Detect which cell encompasses the target text, then output its [x, y] center coordinate. 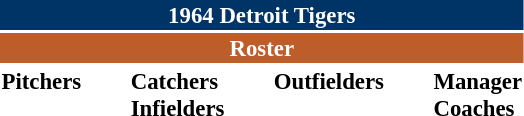
Roster [262, 48]
1964 Detroit Tigers [262, 15]
